Locate the cell with the specified text and output its (X, Y) center coordinate. 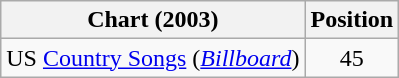
Chart (2003) (153, 20)
US Country Songs (Billboard) (153, 58)
45 (352, 58)
Position (352, 20)
